Detect which cell encompasses the target text, then output its [x, y] center coordinate. 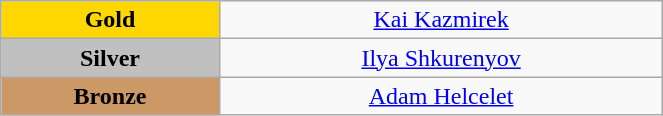
Silver [110, 58]
Bronze [110, 96]
Gold [110, 20]
Adam Helcelet [441, 96]
Ilya Shkurenyov [441, 58]
Kai Kazmirek [441, 20]
